Return the (x, y) coordinate for the center point of the cell that contains the specified text.  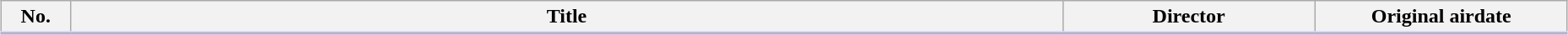
Original airdate (1441, 17)
No. (35, 17)
Director (1188, 17)
Title (567, 17)
